Detect which cell encompasses the target text, then output its (X, Y) center coordinate. 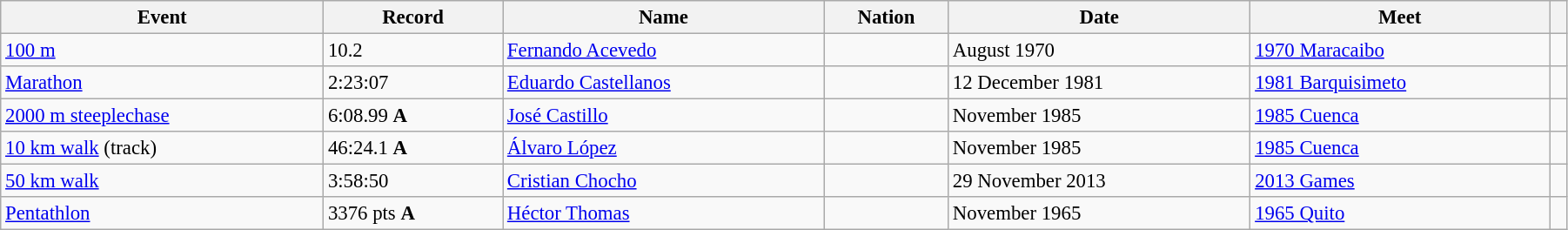
29 November 2013 (1100, 181)
50 km walk (162, 181)
Event (162, 17)
Fernando Acevedo (664, 51)
Eduardo Castellanos (664, 83)
2013 Games (1400, 181)
46:24.1 A (413, 148)
6:08.99 A (413, 116)
José Castillo (664, 116)
3376 pts A (413, 213)
10.2 (413, 51)
100 m (162, 51)
Marathon (162, 83)
Date (1100, 17)
Meet (1400, 17)
Nation (886, 17)
Pentathlon (162, 213)
August 1970 (1100, 51)
2:23:07 (413, 83)
10 km walk (track) (162, 148)
Name (664, 17)
Álvaro López (664, 148)
Héctor Thomas (664, 213)
12 December 1981 (1100, 83)
1981 Barquisimeto (1400, 83)
Cristian Chocho (664, 181)
2000 m steeplechase (162, 116)
1965 Quito (1400, 213)
3:58:50 (413, 181)
November 1965 (1100, 213)
1970 Maracaibo (1400, 51)
Record (413, 17)
